Locate the cell with the specified text and output its (x, y) center coordinate. 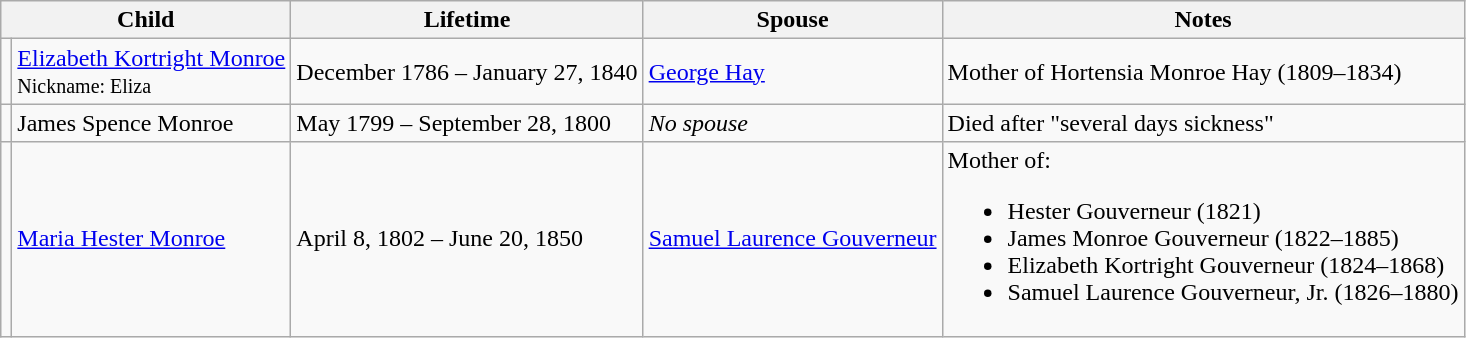
Elizabeth Kortright MonroeNickname: Eliza (152, 72)
James Spence Monroe (152, 123)
Spouse (792, 20)
May 1799 – September 28, 1800 (467, 123)
Samuel Laurence Gouverneur (792, 239)
Maria Hester Monroe (152, 239)
Notes (1203, 20)
No spouse (792, 123)
George Hay (792, 72)
Lifetime (467, 20)
April 8, 1802 – June 20, 1850 (467, 239)
December 1786 – January 27, 1840 (467, 72)
Died after "several days sickness" (1203, 123)
Child (146, 20)
Mother of Hortensia Monroe Hay (1809–1834) (1203, 72)
